Search for the cell housing the specified text and yield its [X, Y] center coordinate. 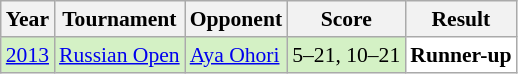
Year [28, 19]
Tournament [120, 19]
5–21, 10–21 [346, 55]
Aya Ohori [236, 55]
Opponent [236, 19]
2013 [28, 55]
Result [460, 19]
Runner-up [460, 55]
Russian Open [120, 55]
Score [346, 19]
